Identify which cell holds the provided text, then report its [X, Y] central coordinate. 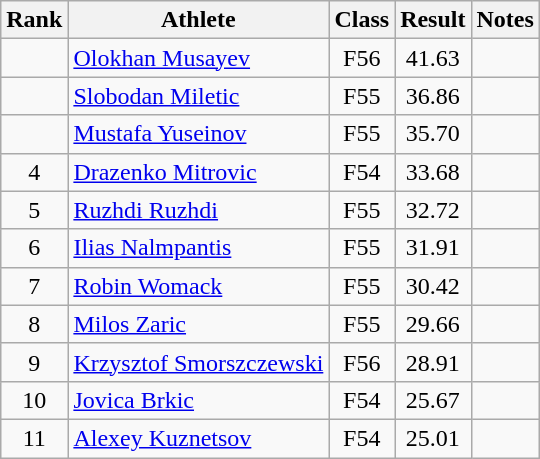
25.01 [433, 438]
36.86 [433, 96]
Robin Womack [198, 286]
6 [34, 248]
11 [34, 438]
Ruzhdi Ruzhdi [198, 210]
9 [34, 362]
10 [34, 400]
Athlete [198, 20]
41.63 [433, 58]
35.70 [433, 134]
31.91 [433, 248]
8 [34, 324]
Milos Zaric [198, 324]
Jovica Brkic [198, 400]
5 [34, 210]
Rank [34, 20]
7 [34, 286]
Result [433, 20]
25.67 [433, 400]
Olokhan Musayev [198, 58]
Alexey Kuznetsov [198, 438]
28.91 [433, 362]
Notes [505, 20]
Ilias Nalmpantis [198, 248]
Class [362, 20]
33.68 [433, 172]
29.66 [433, 324]
30.42 [433, 286]
Slobodan Miletic [198, 96]
32.72 [433, 210]
Mustafa Yuseinov [198, 134]
Krzysztof Smorszczewski [198, 362]
4 [34, 172]
Drazenko Mitrovic [198, 172]
